Return [x, y] of the center of cell containing provided text 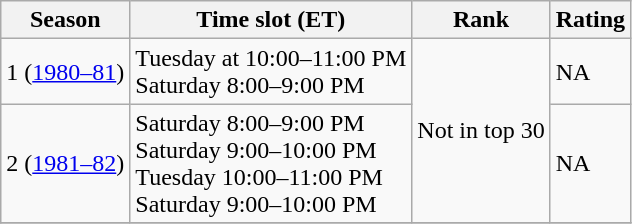
Tuesday at 10:00–11:00 PM Saturday 8:00–9:00 PM [271, 72]
Rating [590, 20]
Time slot (ET) [271, 20]
1 (1980–81) [66, 72]
Season [66, 20]
Not in top 30 [481, 131]
2 (1981–82) [66, 164]
Saturday 8:00–9:00 PM Saturday 9:00–10:00 PM Tuesday 10:00–11:00 PM Saturday 9:00–10:00 PM [271, 164]
Rank [481, 20]
